Pinpoint the cell where the given text exists, returning its (X, Y) midpoint coordinate. 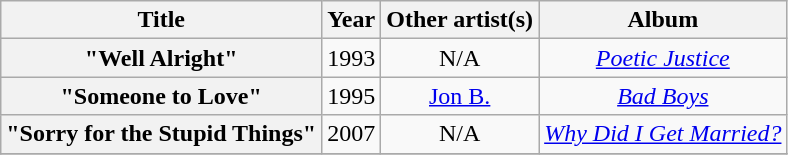
Year (352, 20)
Other artist(s) (460, 20)
Why Did I Get Married? (663, 134)
Jon B. (460, 96)
Title (162, 20)
Bad Boys (663, 96)
"Well Alright" (162, 58)
Poetic Justice (663, 58)
Album (663, 20)
"Someone to Love" (162, 96)
2007 (352, 134)
1993 (352, 58)
1995 (352, 96)
"Sorry for the Stupid Things" (162, 134)
